Detect which cell encompasses the target text, then output its (x, y) center coordinate. 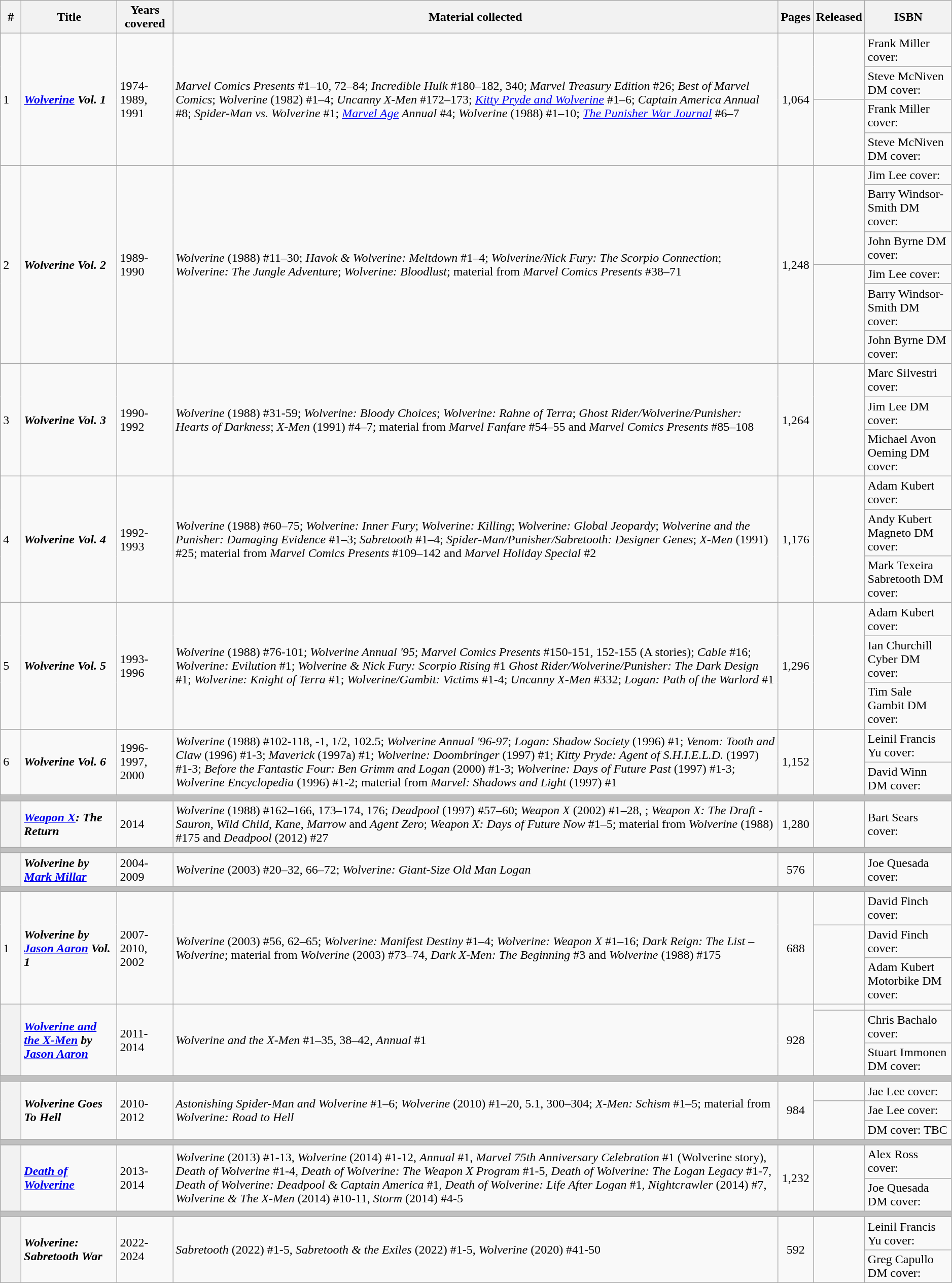
Wolverine Vol. 5 (69, 666)
Mark Texeira Sabretooth DM cover: (908, 579)
1,064 (796, 99)
Years covered (145, 17)
Title (69, 17)
Wolverine by Jason Aaron Vol. 1 (69, 948)
928 (796, 1040)
DM cover: TBC (908, 1130)
1974-1989, 1991 (145, 99)
# (11, 17)
ISBN (908, 17)
1996-1997, 2000 (145, 762)
Marc Silvestri cover: (908, 379)
Weapon X: The Return (69, 824)
Wolverine (2003) #20–32, 66–72; Wolverine: Giant-Size Old Man Logan (476, 870)
2013-2014 (145, 1178)
1992-1993 (145, 540)
1,280 (796, 824)
Death of Wolverine (69, 1178)
Wolverine by Mark Millar (69, 870)
Chris Bachalo cover: (908, 1027)
5 (11, 666)
Released (839, 17)
Andy Kubert Magneto DM cover: (908, 533)
Pages (796, 17)
Wolverine: Sabretooth War (69, 1250)
Michael Avon Oeming DM cover: (908, 453)
1,248 (796, 264)
Astonishing Spider-Man and Wolverine #1–6; Wolverine (2010) #1–20, 5.1, 300–304; X-Men: Schism #1–5; material from Wolverine: Road to Hell (476, 1111)
2011-2014 (145, 1040)
1993-1996 (145, 666)
2010-2012 (145, 1111)
1989-1990 (145, 264)
4 (11, 540)
Material collected (476, 17)
Wolverine Vol. 1 (69, 99)
3 (11, 420)
Wolverine and the X-Men by Jason Aaron (69, 1040)
Adam Kubert Motorbike DM cover: (908, 981)
984 (796, 1111)
2 (11, 264)
592 (796, 1250)
Wolverine Vol. 6 (69, 762)
1990-1992 (145, 420)
688 (796, 948)
2022-2024 (145, 1250)
1,176 (796, 540)
1,232 (796, 1178)
Alex Ross cover: (908, 1162)
Wolverine Vol. 3 (69, 420)
Wolverine and the X-Men #1–35, 38–42, Annual #1 (476, 1040)
Sabretooth (2022) #1-5, Sabretooth & the Exiles (2022) #1-5, Wolverine (2020) #41-50 (476, 1250)
1,296 (796, 666)
David Winn DM cover: (908, 778)
1,152 (796, 762)
Wolverine Vol. 4 (69, 540)
6 (11, 762)
2007-2010, 2002 (145, 948)
Greg Capullo DM cover: (908, 1266)
Tim Sale Gambit DM cover: (908, 706)
Jim Lee DM cover: (908, 413)
Wolverine Goes To Hell (69, 1111)
2014 (145, 824)
Ian Churchill Cyber DM cover: (908, 659)
2004-2009 (145, 870)
Wolverine Vol. 2 (69, 264)
Bart Sears cover: (908, 824)
Joe Quesada DM cover: (908, 1194)
1,264 (796, 420)
Joe Quesada cover: (908, 870)
576 (796, 870)
Stuart Immonen DM cover: (908, 1059)
